Extract the [x, y] coordinate from the center of the cell holding the provided text.  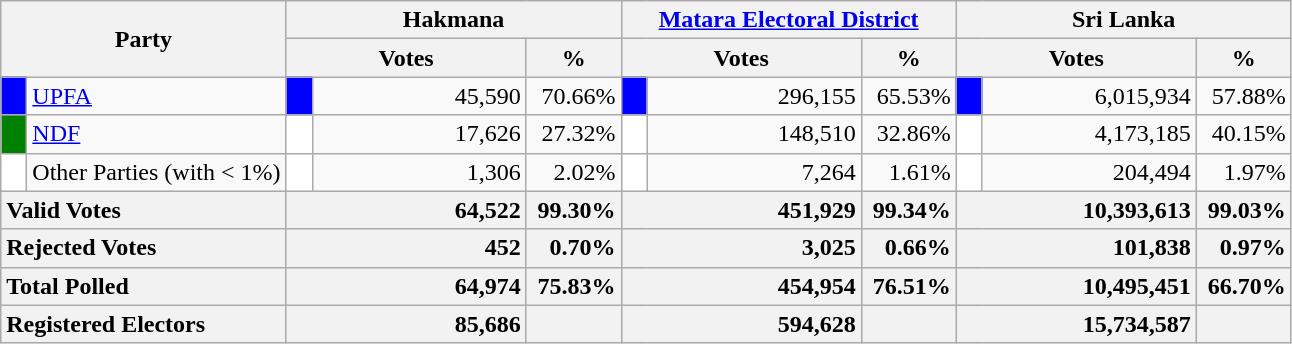
99.30% [574, 210]
99.03% [1244, 210]
594,628 [741, 324]
64,974 [406, 286]
Party [144, 39]
10,495,451 [1076, 286]
64,522 [406, 210]
65.53% [908, 96]
101,838 [1076, 248]
NDF [156, 134]
4,173,185 [1089, 134]
Valid Votes [144, 210]
Matara Electoral District [788, 20]
70.66% [574, 96]
10,393,613 [1076, 210]
204,494 [1089, 172]
0.70% [574, 248]
85,686 [406, 324]
6,015,934 [1089, 96]
15,734,587 [1076, 324]
Other Parties (with < 1%) [156, 172]
27.32% [574, 134]
Sri Lanka [1124, 20]
75.83% [574, 286]
66.70% [1244, 286]
451,929 [741, 210]
32.86% [908, 134]
17,626 [419, 134]
1,306 [419, 172]
1.97% [1244, 172]
296,155 [754, 96]
7,264 [754, 172]
76.51% [908, 286]
454,954 [741, 286]
Rejected Votes [144, 248]
Total Polled [144, 286]
148,510 [754, 134]
40.15% [1244, 134]
UPFA [156, 96]
Registered Electors [144, 324]
57.88% [1244, 96]
Hakmana [454, 20]
1.61% [908, 172]
2.02% [574, 172]
452 [406, 248]
3,025 [741, 248]
0.66% [908, 248]
0.97% [1244, 248]
45,590 [419, 96]
99.34% [908, 210]
